Provide the (X, Y) coordinate of the cell's center where the given text is located.  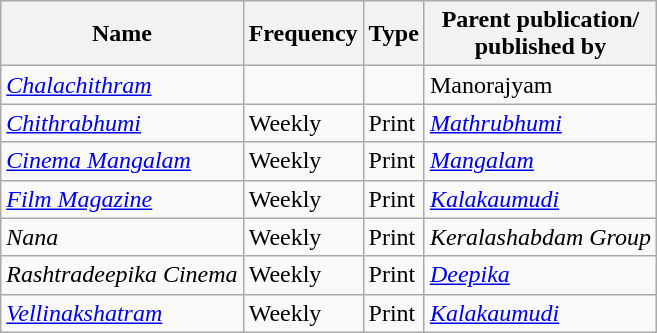
Cinema Mangalam (122, 161)
Chalachithram (122, 85)
Deepika (540, 275)
Manorajyam (540, 85)
Parent publication/published by (540, 34)
Nana (122, 237)
Vellinakshatram (122, 313)
Mangalam (540, 161)
Type (394, 34)
Mathrubhumi (540, 123)
Name (122, 34)
Film Magazine (122, 199)
Rashtradeepika Cinema (122, 275)
Keralashabdam Group (540, 237)
Chithrabhumi (122, 123)
Frequency (303, 34)
